Output the [x, y] coordinate of the center of the cell containing the given text.  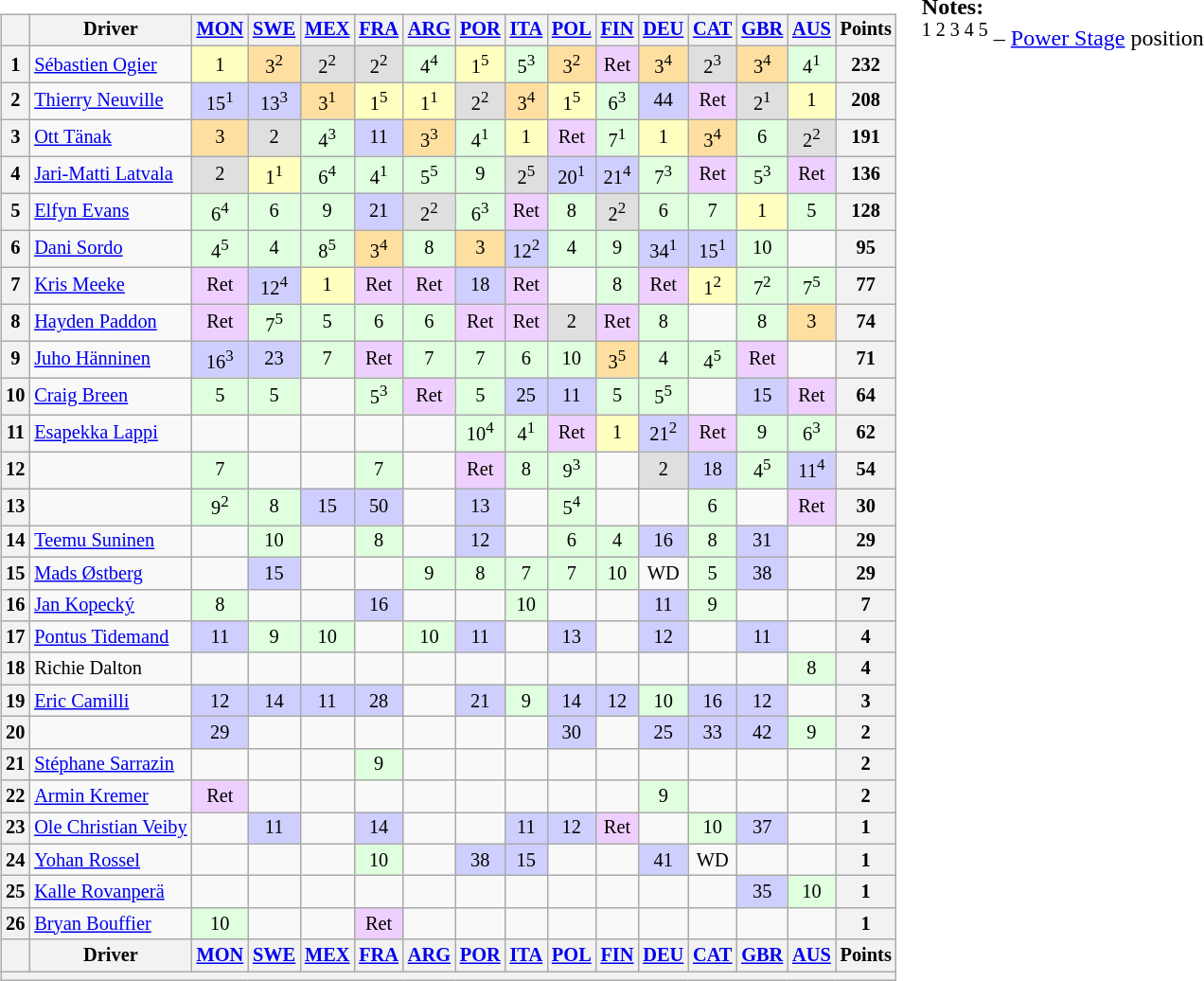
133 [274, 100]
Jari-Matti Latvala [110, 174]
85 [328, 248]
Hayden Paddon [110, 322]
124 [274, 286]
Teemu Suninen [110, 542]
Ole Christian Veiby [110, 829]
201 [572, 174]
Dani Sordo [110, 248]
Yohan Rossel [110, 860]
Juho Hänninen [110, 360]
Bryan Bouffier [110, 924]
122 [526, 248]
Stéphane Sarrazin [110, 764]
Sébastien Ogier [110, 64]
73 [663, 174]
28 [379, 701]
62 [866, 434]
Richie Dalton [110, 669]
19 [15, 701]
Armin Kremer [110, 796]
136 [866, 174]
95 [866, 248]
114 [811, 470]
Thierry Neuville [110, 100]
212 [663, 434]
93 [572, 470]
74 [866, 322]
Eric Camilli [110, 701]
Kris Meeke [110, 286]
Esapekka Lappi [110, 434]
Jan Kopecký [110, 605]
20 [15, 733]
37 [762, 829]
50 [379, 508]
104 [481, 434]
Ott Tänak [110, 138]
92 [221, 508]
24 [15, 860]
341 [663, 248]
214 [617, 174]
72 [762, 286]
208 [866, 100]
77 [866, 286]
17 [15, 637]
Elfyn Evans [110, 212]
Mads Østberg [110, 573]
232 [866, 64]
Pontus Tidemand [110, 637]
Kalle Rovanperä [110, 892]
43 [328, 138]
191 [866, 138]
163 [221, 360]
42 [762, 733]
26 [15, 924]
128 [866, 212]
Craig Breen [110, 396]
